For the text-containing cell, return its midpoint in (X, Y) coordinate format. 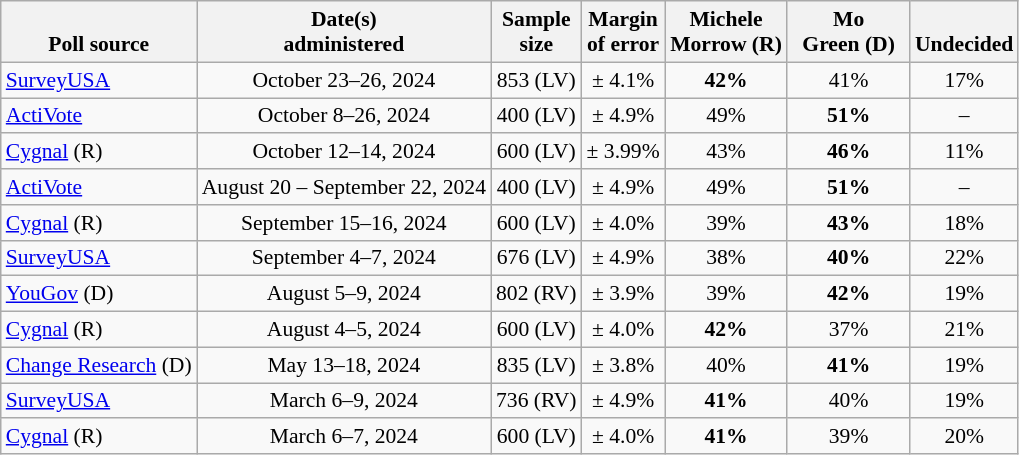
Marginof error (624, 32)
March 6–7, 2024 (344, 437)
September 15–16, 2024 (344, 223)
October 8–26, 2024 (344, 116)
± 3.99% (624, 152)
20% (964, 437)
Undecided (964, 32)
YouGov (D) (99, 294)
Change Research (D) (99, 365)
October 12–14, 2024 (344, 152)
37% (848, 330)
± 4.1% (624, 80)
October 23–26, 2024 (344, 80)
802 (RV) (536, 294)
22% (964, 258)
18% (964, 223)
August 4–5, 2024 (344, 330)
Poll source (99, 32)
11% (964, 152)
46% (848, 152)
38% (726, 258)
August 5–9, 2024 (344, 294)
MicheleMorrow (R) (726, 32)
May 13–18, 2024 (344, 365)
21% (964, 330)
August 20 – September 22, 2024 (344, 187)
MoGreen (D) (848, 32)
676 (LV) (536, 258)
September 4–7, 2024 (344, 258)
736 (RV) (536, 401)
March 6–9, 2024 (344, 401)
853 (LV) (536, 80)
Date(s)administered (344, 32)
17% (964, 80)
± 3.9% (624, 294)
835 (LV) (536, 365)
Samplesize (536, 32)
± 3.8% (624, 365)
